Determine the (x, y) coordinate at the center of the cell enclosing the given text.  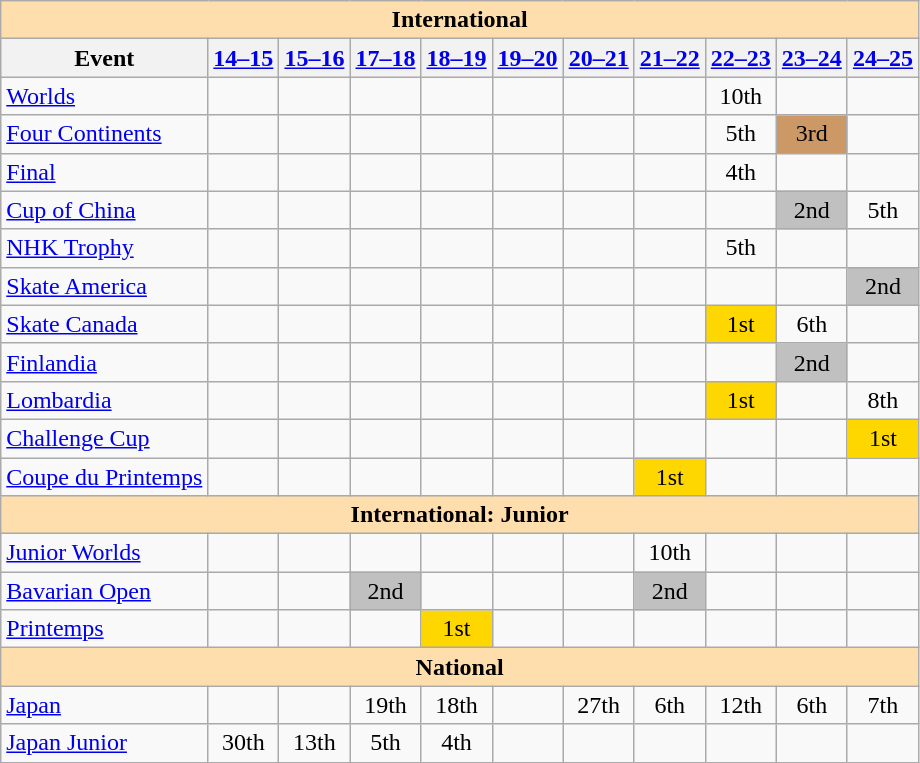
International (460, 20)
15–16 (314, 58)
Finlandia (104, 362)
8th (882, 400)
National (460, 667)
Four Continents (104, 134)
Final (104, 172)
24–25 (882, 58)
19th (386, 705)
Junior Worlds (104, 553)
Challenge Cup (104, 438)
Worlds (104, 96)
18th (456, 705)
12th (740, 705)
Bavarian Open (104, 591)
27th (598, 705)
Printemps (104, 629)
23–24 (812, 58)
Cup of China (104, 210)
22–23 (740, 58)
13th (314, 743)
30th (244, 743)
Skate Canada (104, 324)
19–20 (528, 58)
20–21 (598, 58)
3rd (812, 134)
7th (882, 705)
International: Junior (460, 515)
Event (104, 58)
14–15 (244, 58)
NHK Trophy (104, 248)
Japan Junior (104, 743)
18–19 (456, 58)
17–18 (386, 58)
Japan (104, 705)
Coupe du Printemps (104, 477)
Skate America (104, 286)
21–22 (670, 58)
Lombardia (104, 400)
